From the cell containing the given text, extract its center point as (x, y) coordinate. 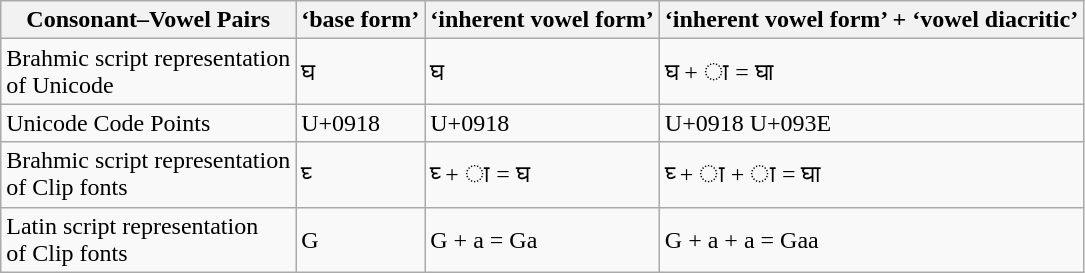
Unicode Code Points (148, 123)
घ्‍ (360, 174)
U+0918 U+093E (871, 123)
Brahmic script representationof Unicode (148, 72)
‘inherent vowel form’ (542, 20)
G + a = Ga (542, 240)
‘base form’ (360, 20)
घ्‍ + ा = घ (542, 174)
Brahmic script representationof Clip fonts (148, 174)
घ + ा = घा (871, 72)
G + a + a = Gaa (871, 240)
घ्‍ + ा + ा = घा (871, 174)
G (360, 240)
‘inherent vowel form’ + ‘vowel diacritic’ (871, 20)
Consonant–Vowel Pairs (148, 20)
Latin script representationof Clip fonts (148, 240)
